Capture the cell that displays the provided text and extract its (x, y) central coordinate. 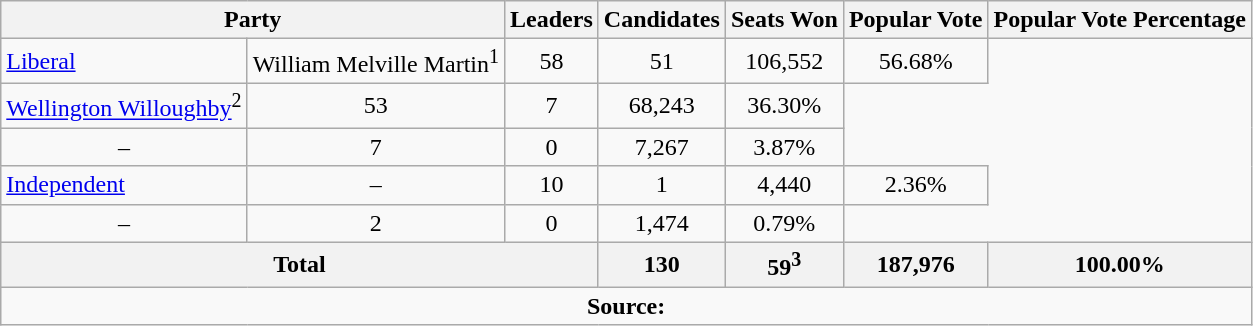
4,440 (784, 185)
1,474 (662, 223)
Leaders (552, 20)
68,243 (662, 106)
Popular Vote Percentage (1120, 20)
Wellington Willoughby2 (124, 106)
Total (300, 264)
106,552 (784, 62)
Candidates (662, 20)
53 (376, 106)
William Melville Martin1 (376, 62)
Independent (124, 185)
Party (253, 20)
56.68% (916, 62)
Popular Vote (916, 20)
3.87% (784, 147)
Seats Won (784, 20)
Source: (626, 306)
36.30% (784, 106)
2 (376, 223)
100.00% (1120, 264)
Liberal (124, 62)
2.36% (916, 185)
593 (784, 264)
1 (662, 185)
0.79% (784, 223)
10 (552, 185)
7,267 (662, 147)
58 (552, 62)
51 (662, 62)
187,976 (916, 264)
130 (662, 264)
